Scan for the cell matching the given text and deliver its [X, Y] coordinate at center. 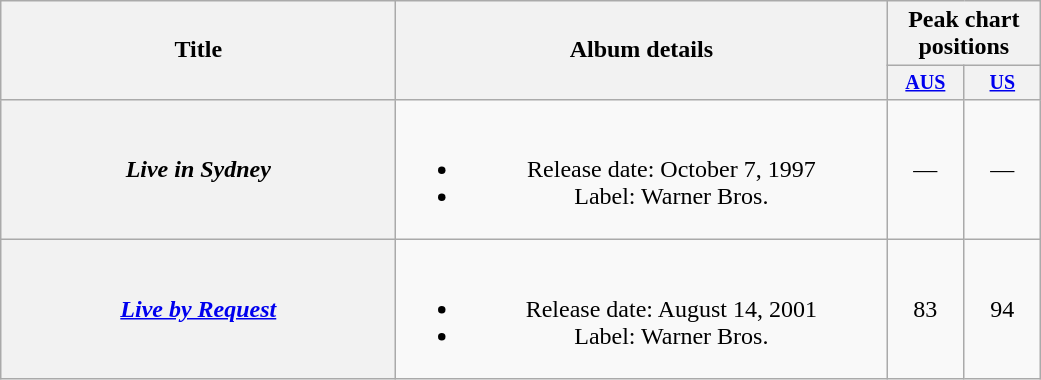
Live in Sydney [198, 169]
Album details [642, 50]
Release date: October 7, 1997Label: Warner Bros. [642, 169]
Title [198, 50]
83 [926, 309]
Live by Request [198, 309]
AUS [926, 82]
Peak chartpositions [964, 34]
Release date: August 14, 2001Label: Warner Bros. [642, 309]
94 [1002, 309]
US [1002, 82]
